Capture the cell that displays the provided text and extract its (x, y) central coordinate. 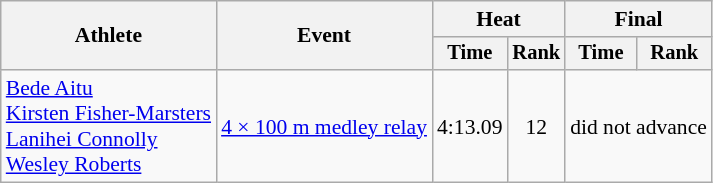
4 × 100 m medley relay (324, 126)
4:13.09 (470, 126)
Bede AituKirsten Fisher-MarstersLanihei ConnollyWesley Roberts (108, 126)
did not advance (638, 126)
Final (638, 19)
Athlete (108, 36)
12 (536, 126)
Event (324, 36)
Heat (498, 19)
